Search for the cell housing the specified text and yield its [X, Y] center coordinate. 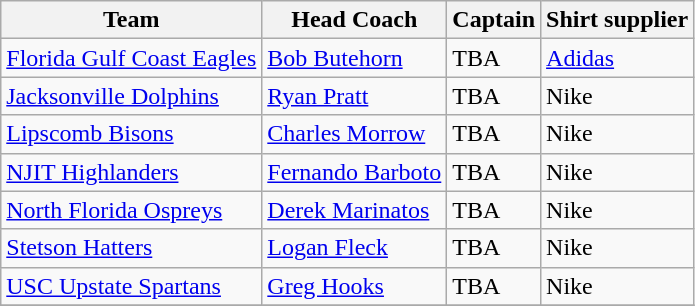
USC Upstate Spartans [132, 286]
NJIT Highlanders [132, 172]
Bob Butehorn [354, 58]
Logan Fleck [354, 248]
Florida Gulf Coast Eagles [132, 58]
Stetson Hatters [132, 248]
Greg Hooks [354, 286]
Lipscomb Bisons [132, 134]
Jacksonville Dolphins [132, 96]
Derek Marinatos [354, 210]
Shirt supplier [618, 20]
Fernando Barboto [354, 172]
Charles Morrow [354, 134]
Adidas [618, 58]
Head Coach [354, 20]
Captain [494, 20]
Ryan Pratt [354, 96]
Team [132, 20]
North Florida Ospreys [132, 210]
